Return the (X, Y) coordinate for the center point of the cell that contains the specified text.  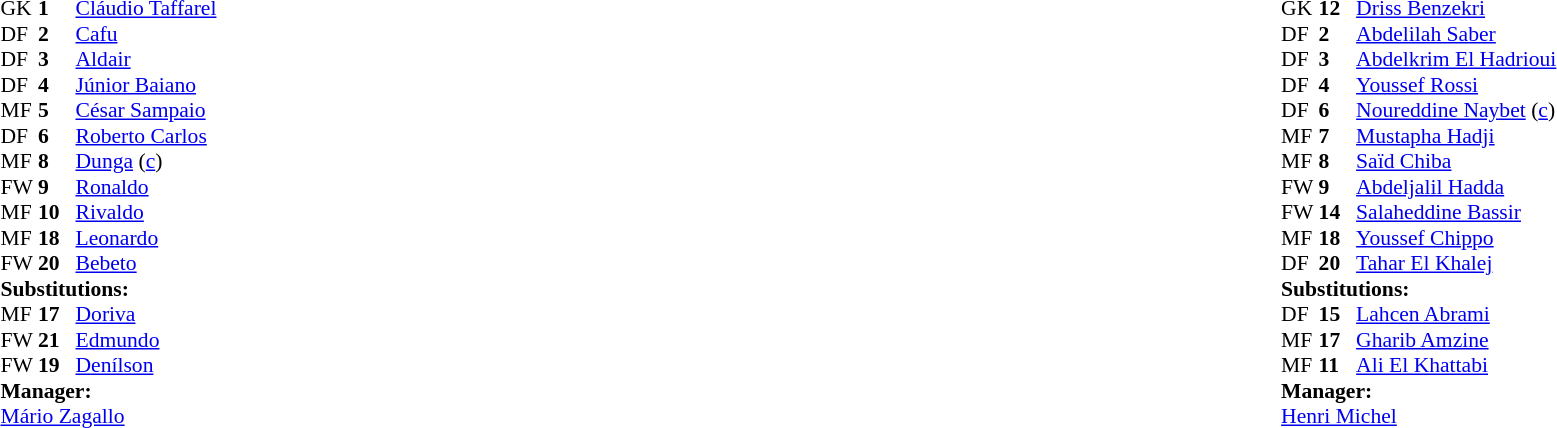
11 (1338, 365)
Youssef Chippo (1456, 238)
Noureddine Naybet (c) (1456, 111)
Rivaldo (146, 213)
Abdelilah Saber (1456, 34)
César Sampaio (146, 111)
Denílson (146, 365)
Tahar El Khalej (1456, 263)
Leonardo (146, 238)
15 (1338, 315)
Cafu (146, 34)
Edmundo (146, 340)
Ali El Khattabi (1456, 365)
Júnior Baiano (146, 85)
Abdelkrim El Hadrioui (1456, 59)
10 (57, 213)
21 (57, 340)
14 (1338, 213)
Ronaldo (146, 187)
Youssef Rossi (1456, 85)
Doriva (146, 315)
Dunga (c) (146, 161)
Lahcen Abrami (1456, 315)
Mustapha Hadji (1456, 136)
Gharib Amzine (1456, 340)
Aldair (146, 59)
Roberto Carlos (146, 136)
7 (1338, 136)
Saïd Chiba (1456, 161)
Salaheddine Bassir (1456, 213)
5 (57, 111)
Bebeto (146, 263)
Abdeljalil Hadda (1456, 187)
19 (57, 365)
